Return (X, Y) of the center of cell containing provided text 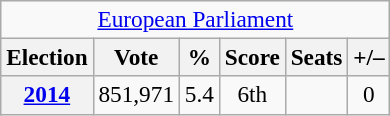
5.4 (199, 95)
European Parliament (196, 19)
0 (369, 95)
Seats (316, 57)
% (199, 57)
Election (47, 57)
Score (252, 57)
2014 (47, 95)
+/– (369, 57)
Vote (136, 57)
851,971 (136, 95)
6th (252, 95)
